Capture the cell that displays the provided text and extract its [x, y] central coordinate. 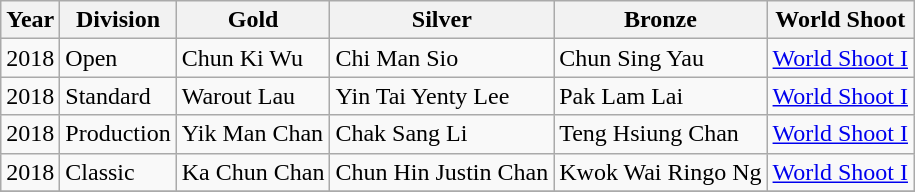
Kwok Wai Ringo Ng [660, 172]
Warout Lau [253, 96]
Chun Ki Wu [253, 58]
Ka Chun Chan [253, 172]
Standard [118, 96]
World Shoot [840, 20]
Yik Man Chan [253, 134]
Chak Sang Li [442, 134]
Teng Hsiung Chan [660, 134]
Bronze [660, 20]
Classic [118, 172]
Gold [253, 20]
Chun Hin Justin Chan [442, 172]
Chun Sing Yau [660, 58]
Pak Lam Lai [660, 96]
Production [118, 134]
Silver [442, 20]
Division [118, 20]
Open [118, 58]
Year [30, 20]
Yin Tai Yenty Lee [442, 96]
Chi Man Sio [442, 58]
